Provide the (X, Y) coordinate of the cell's center where the given text is located.  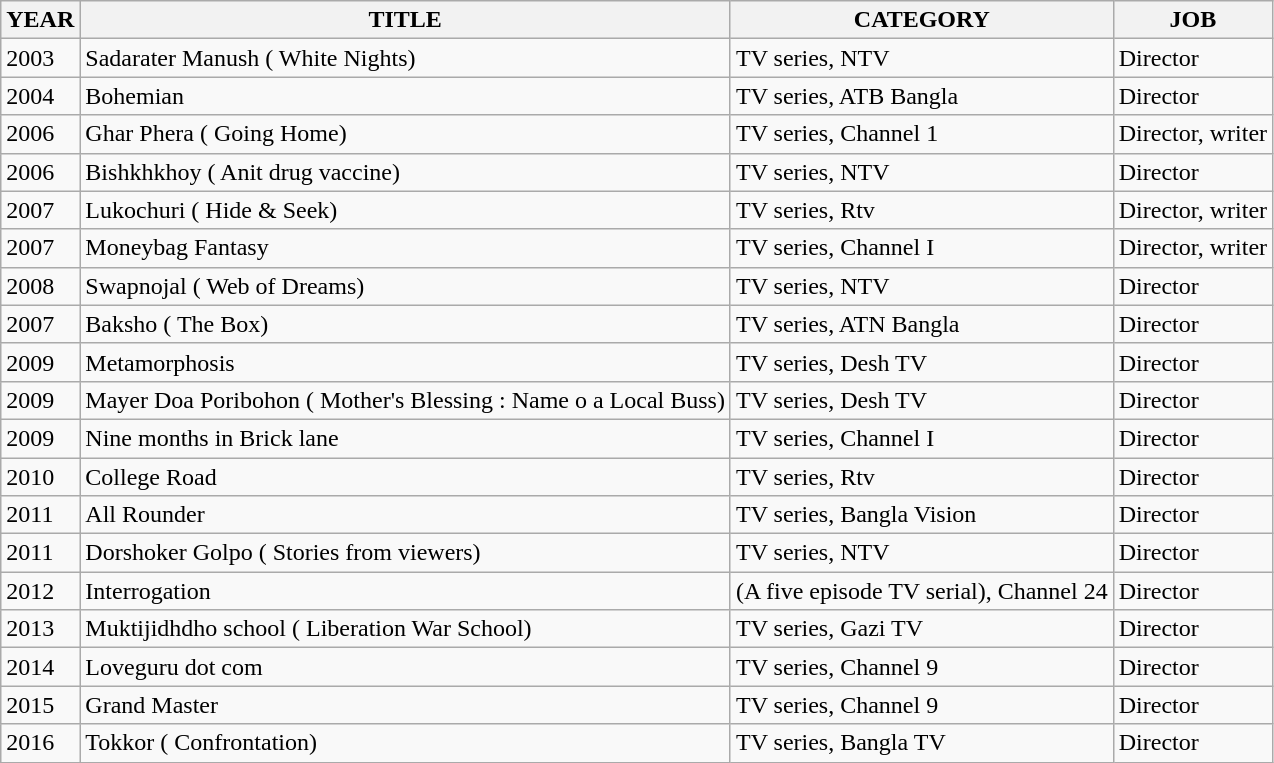
CATEGORY (922, 20)
2016 (40, 743)
Swapnojal ( Web of Dreams) (406, 286)
TV series, Channel 1 (922, 134)
Grand Master (406, 705)
2015 (40, 705)
Bohemian (406, 96)
2008 (40, 286)
Dorshoker Golpo ( Stories from viewers) (406, 553)
2012 (40, 591)
Muktijidhdho school ( Liberation War School) (406, 629)
YEAR (40, 20)
Bishkhkhoy ( Anit drug vaccine) (406, 172)
Tokkor ( Confrontation) (406, 743)
2013 (40, 629)
TITLE (406, 20)
Loveguru dot com (406, 667)
TV series, ATN Bangla (922, 324)
Nine months in Brick lane (406, 438)
2003 (40, 58)
All Rounder (406, 515)
2014 (40, 667)
Ghar Phera ( Going Home) (406, 134)
Interrogation (406, 591)
2010 (40, 477)
2004 (40, 96)
TV series, Bangla TV (922, 743)
Lukochuri ( Hide & Seek) (406, 210)
Metamorphosis (406, 362)
Mayer Doa Poribohon ( Mother's Blessing : Name o a Local Buss) (406, 400)
TV series, Gazi TV (922, 629)
JOB (1192, 20)
Sadarater Manush ( White Nights) (406, 58)
Baksho ( The Box) (406, 324)
TV series, Bangla Vision (922, 515)
TV series, ATB Bangla (922, 96)
College Road (406, 477)
(A five episode TV serial), Channel 24 (922, 591)
Moneybag Fantasy (406, 248)
